Extract the [x, y] coordinate from the center of the cell holding the provided text.  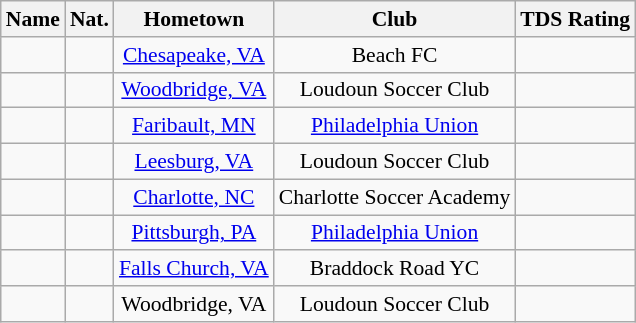
Leesburg, VA [194, 162]
Hometown [194, 19]
Club [395, 19]
Pittsburgh, PA [194, 233]
Falls Church, VA [194, 269]
Charlotte Soccer Academy [395, 197]
Braddock Road YC [395, 269]
Faribault, MN [194, 126]
Charlotte, NC [194, 197]
Name [33, 19]
Nat. [90, 19]
Chesapeake, VA [194, 55]
TDS Rating [575, 19]
Beach FC [395, 55]
